Extract the [x, y] coordinate from the center of the cell holding the provided text.  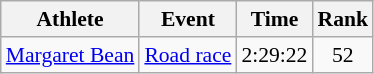
2:29:22 [274, 55]
Time [274, 19]
Rank [342, 19]
52 [342, 55]
Margaret Bean [70, 55]
Event [188, 19]
Road race [188, 55]
Athlete [70, 19]
